Locate the cell with the specified text and output its [x, y] center coordinate. 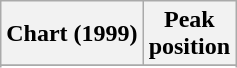
Chart (1999) [72, 34]
Peak position [189, 34]
